Output the (x, y) coordinate of the center of the cell containing the given text.  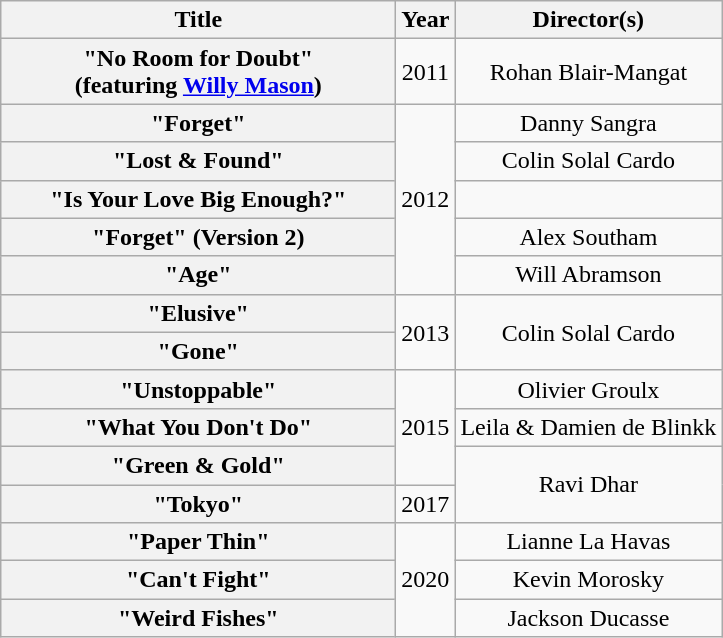
Jackson Ducasse (588, 618)
Alex Southam (588, 237)
"Forget" (Version 2) (198, 237)
Year (426, 20)
2012 (426, 199)
"No Room for Doubt"(featuring Willy Mason) (198, 72)
"Tokyo" (198, 503)
2013 (426, 332)
"Elusive" (198, 313)
Ravi Dhar (588, 484)
Leila & Damien de Blinkk (588, 427)
Title (198, 20)
"Green & Gold" (198, 465)
Director(s) (588, 20)
"Paper Thin" (198, 542)
"What You Don't Do" (198, 427)
Will Abramson (588, 275)
"Can't Fight" (198, 580)
2011 (426, 72)
Olivier Groulx (588, 389)
Lianne La Havas (588, 542)
"Lost & Found" (198, 161)
"Weird Fishes" (198, 618)
2017 (426, 503)
"Gone" (198, 351)
"Forget" (198, 123)
Rohan Blair-Mangat (588, 72)
Kevin Morosky (588, 580)
2015 (426, 427)
2020 (426, 580)
"Is Your Love Big Enough?" (198, 199)
"Unstoppable" (198, 389)
Danny Sangra (588, 123)
"Age" (198, 275)
